Scan for the cell matching the given text and deliver its [x, y] coordinate at center. 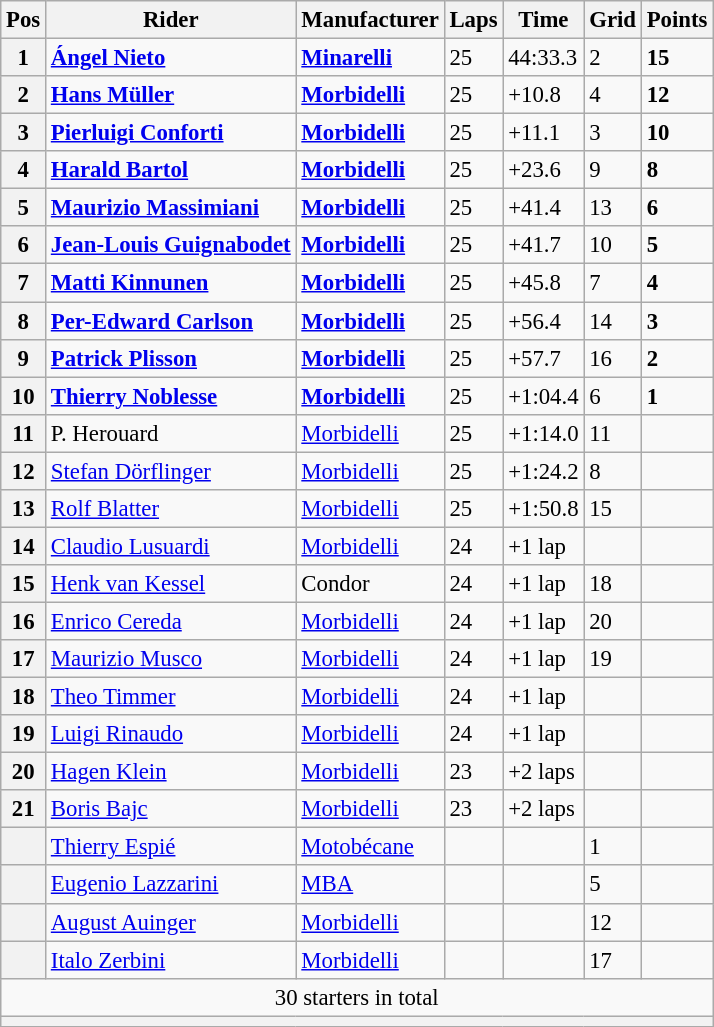
Per-Edward Carlson [171, 321]
Points [676, 20]
+11.1 [544, 133]
+1:14.0 [544, 433]
30 starters in total [357, 997]
August Auinger [171, 922]
Ángel Nieto [171, 58]
Maurizio Musco [171, 659]
+23.6 [544, 170]
+56.4 [544, 321]
+57.7 [544, 358]
Matti Kinnunen [171, 283]
Henk van Kessel [171, 584]
Stefan Dörflinger [171, 471]
Enrico Cereda [171, 621]
Rider [171, 20]
Italo Zerbini [171, 960]
Theo Timmer [171, 697]
Pos [24, 20]
+1:50.8 [544, 509]
Hans Müller [171, 95]
Manufacturer [370, 20]
Maurizio Massimiani [171, 208]
Boris Bajc [171, 809]
+10.8 [544, 95]
Minarelli [370, 58]
Pierluigi Conforti [171, 133]
Eugenio Lazzarini [171, 885]
+41.7 [544, 245]
44:33.3 [544, 58]
+1:24.2 [544, 471]
Time [544, 20]
Hagen Klein [171, 772]
+45.8 [544, 283]
Motobécane [370, 847]
Laps [474, 20]
MBA [370, 885]
21 [24, 809]
Jean-Louis Guignabodet [171, 245]
Condor [370, 584]
+41.4 [544, 208]
P. Herouard [171, 433]
Grid [612, 20]
Rolf Blatter [171, 509]
+1:04.4 [544, 396]
Claudio Lusuardi [171, 546]
Harald Bartol [171, 170]
Patrick Plisson [171, 358]
Thierry Espié [171, 847]
Luigi Rinaudo [171, 734]
Thierry Noblesse [171, 396]
